Find where the given text appears and provide that cell's center as (x, y) coordinate. 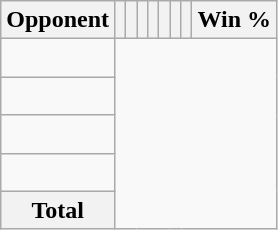
Total (58, 210)
Win % (234, 20)
Opponent (58, 20)
